Identify which cell holds the provided text, then report its [x, y] central coordinate. 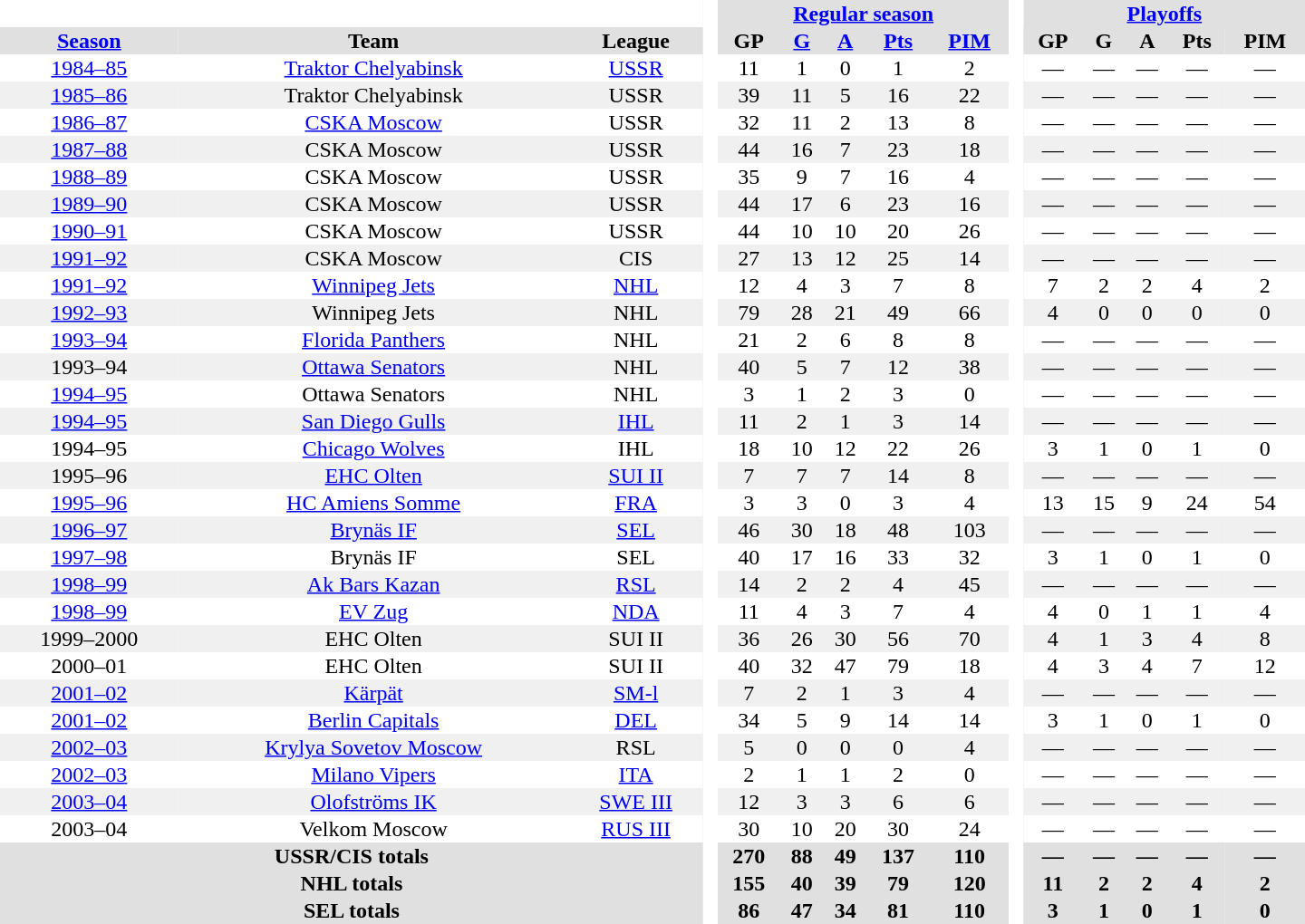
Kärpät [373, 693]
103 [970, 530]
1987–88 [89, 149]
270 [749, 856]
28 [802, 313]
ITA [635, 775]
36 [749, 639]
56 [899, 639]
SM-l [635, 693]
San Diego Gulls [373, 421]
Berlin Capitals [373, 720]
HC Amiens Somme [373, 503]
35 [749, 177]
155 [749, 883]
Velkom Moscow [373, 829]
Florida Panthers [373, 340]
120 [970, 883]
70 [970, 639]
46 [749, 530]
1986–87 [89, 122]
1985–86 [89, 95]
81 [899, 910]
1989–90 [89, 204]
NDA [635, 611]
137 [899, 856]
Ak Bars Kazan [373, 584]
Olofströms IK [373, 802]
27 [749, 258]
1996–97 [89, 530]
25 [899, 258]
1990–91 [89, 231]
NHL totals [352, 883]
66 [970, 313]
FRA [635, 503]
15 [1104, 503]
86 [749, 910]
1984–85 [89, 68]
Milano Vipers [373, 775]
Chicago Wolves [373, 448]
48 [899, 530]
45 [970, 584]
88 [802, 856]
CIS [635, 258]
38 [970, 367]
Krylya Sovetov Moscow [373, 747]
RUS III [635, 829]
1997–98 [89, 557]
2000–01 [89, 666]
USSR/CIS totals [352, 856]
Regular season [864, 14]
33 [899, 557]
1988–89 [89, 177]
Playoffs [1165, 14]
SWE III [635, 802]
Team [373, 41]
League [635, 41]
DEL [635, 720]
1999–2000 [89, 639]
Season [89, 41]
EV Zug [373, 611]
1992–93 [89, 313]
54 [1265, 503]
SEL totals [352, 910]
